Capture the cell that displays the provided text and extract its (x, y) central coordinate. 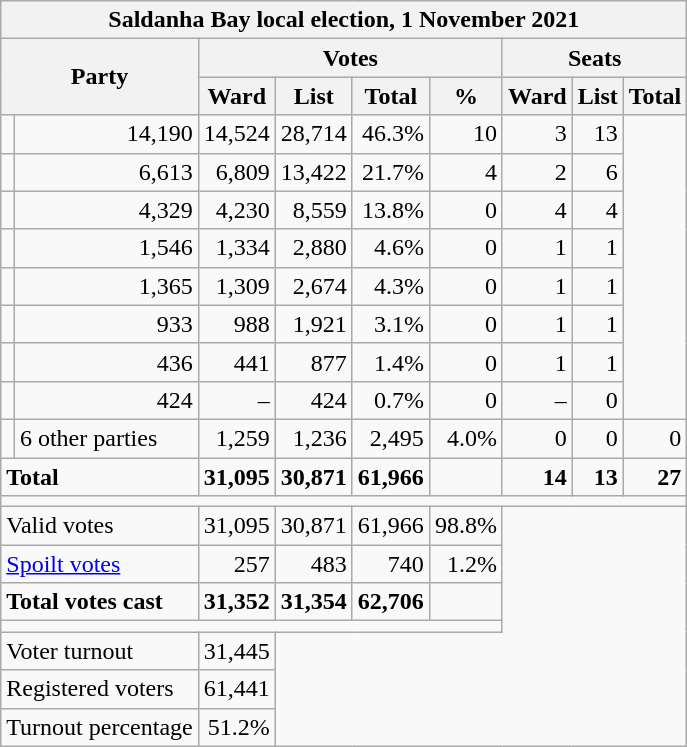
13,422 (314, 172)
3 (537, 134)
6 other parties (106, 438)
28,714 (314, 134)
Voter turnout (100, 651)
6,809 (236, 172)
27 (655, 477)
1,236 (314, 438)
% (466, 96)
4.3% (390, 286)
61,441 (236, 689)
13.8% (390, 210)
2 (537, 172)
14,190 (106, 134)
4.6% (390, 248)
31,352 (236, 602)
1,334 (236, 248)
1.2% (466, 564)
Saldanha Bay local election, 1 November 2021 (344, 20)
31,445 (236, 651)
Total votes cast (100, 602)
10 (466, 134)
1,259 (236, 438)
21.7% (390, 172)
1,921 (314, 324)
Valid votes (100, 526)
Party (100, 77)
98.8% (466, 526)
0.7% (390, 400)
Votes (350, 58)
483 (314, 564)
877 (314, 362)
4,230 (236, 210)
933 (106, 324)
441 (236, 362)
14,524 (236, 134)
14 (537, 477)
1,365 (106, 286)
436 (106, 362)
1.4% (390, 362)
1,546 (106, 248)
740 (390, 564)
62,706 (390, 602)
1,309 (236, 286)
2,674 (314, 286)
2,495 (390, 438)
2,880 (314, 248)
8,559 (314, 210)
4.0% (466, 438)
Registered voters (100, 689)
4,329 (106, 210)
257 (236, 564)
988 (236, 324)
Seats (594, 58)
46.3% (390, 134)
51.2% (236, 727)
3.1% (390, 324)
Turnout percentage (100, 727)
Spoilt votes (100, 564)
6 (598, 172)
6,613 (106, 172)
31,354 (314, 602)
